Identify which cell holds the provided text, then report its (x, y) central coordinate. 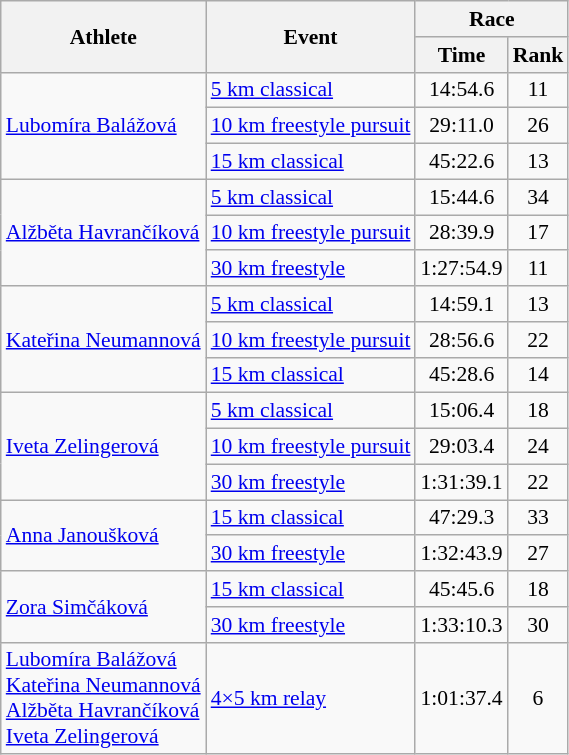
1:27:54.9 (461, 269)
45:28.6 (461, 375)
1:01:37.4 (461, 698)
1:33:10.3 (461, 625)
15:06.4 (461, 411)
17 (538, 233)
14:54.6 (461, 90)
Rank (538, 55)
29:03.4 (461, 447)
26 (538, 126)
Alžběta Havrančíková (104, 232)
Iveta Zelingerová (104, 446)
1:31:39.1 (461, 482)
6 (538, 698)
4×5 km relay (311, 698)
14:59.1 (461, 304)
28:39.9 (461, 233)
24 (538, 447)
14 (538, 375)
47:29.3 (461, 518)
Event (311, 36)
Athlete (104, 36)
27 (538, 554)
Lubomíra Balážová Kateřina Neumannová Alžběta Havrančíková Iveta Zelingerová (104, 698)
1:32:43.9 (461, 554)
28:56.6 (461, 340)
30 (538, 625)
15:44.6 (461, 197)
45:22.6 (461, 162)
Kateřina Neumannová (104, 340)
Time (461, 55)
34 (538, 197)
33 (538, 518)
Race (492, 19)
45:45.6 (461, 589)
Lubomíra Balážová (104, 126)
Anna Janoušková (104, 536)
29:11.0 (461, 126)
Zora Simčáková (104, 606)
